Output the [X, Y] coordinate of the center of the cell containing the given text.  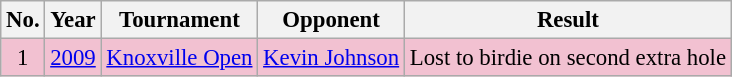
No. [23, 20]
Lost to birdie on second extra hole [568, 58]
Result [568, 20]
Opponent [332, 20]
Tournament [180, 20]
1 [23, 58]
2009 [73, 58]
Kevin Johnson [332, 58]
Year [73, 20]
Knoxville Open [180, 58]
